Extract the (x, y) coordinate from the center of the cell holding the provided text.  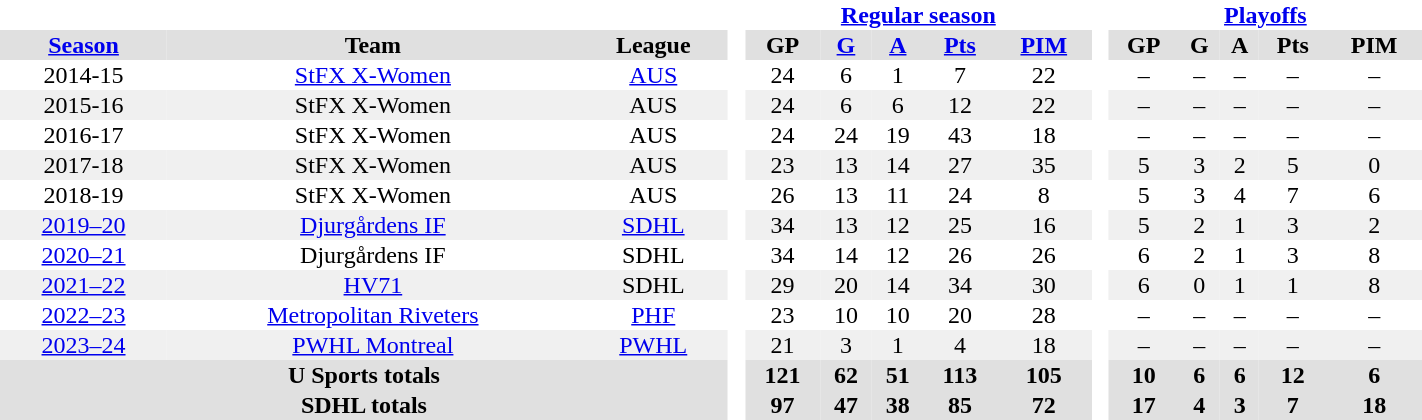
2017-18 (84, 165)
19 (898, 135)
85 (960, 405)
Team (373, 45)
2014-15 (84, 75)
League (654, 45)
PHF (654, 315)
2019–20 (84, 225)
SDHL totals (364, 405)
121 (782, 375)
16 (1044, 225)
2015-16 (84, 105)
72 (1044, 405)
43 (960, 135)
PWHL Montreal (373, 345)
2018-19 (84, 195)
2021–22 (84, 285)
17 (1144, 405)
21 (782, 345)
PWHL (654, 345)
30 (1044, 285)
Season (84, 45)
2023–24 (84, 345)
25 (960, 225)
2022–23 (84, 315)
29 (782, 285)
2020–21 (84, 255)
27 (960, 165)
38 (898, 405)
28 (1044, 315)
51 (898, 375)
2016-17 (84, 135)
35 (1044, 165)
U Sports totals (364, 375)
Metropolitan Riveters (373, 315)
Regular season (918, 15)
11 (898, 195)
62 (846, 375)
47 (846, 405)
113 (960, 375)
105 (1044, 375)
Playoffs (1266, 15)
HV71 (373, 285)
97 (782, 405)
